For the text-containing cell, return its midpoint in [x, y] coordinate format. 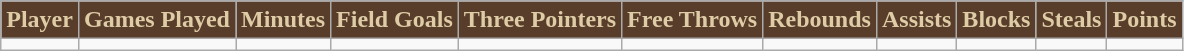
Assists [916, 20]
Free Throws [692, 20]
Games Played [156, 20]
Rebounds [820, 20]
Steals [1072, 20]
Blocks [996, 20]
Player [40, 20]
Three Pointers [540, 20]
Minutes [284, 20]
Field Goals [395, 20]
Points [1144, 20]
